Scan for the cell matching the given text and deliver its (x, y) coordinate at center. 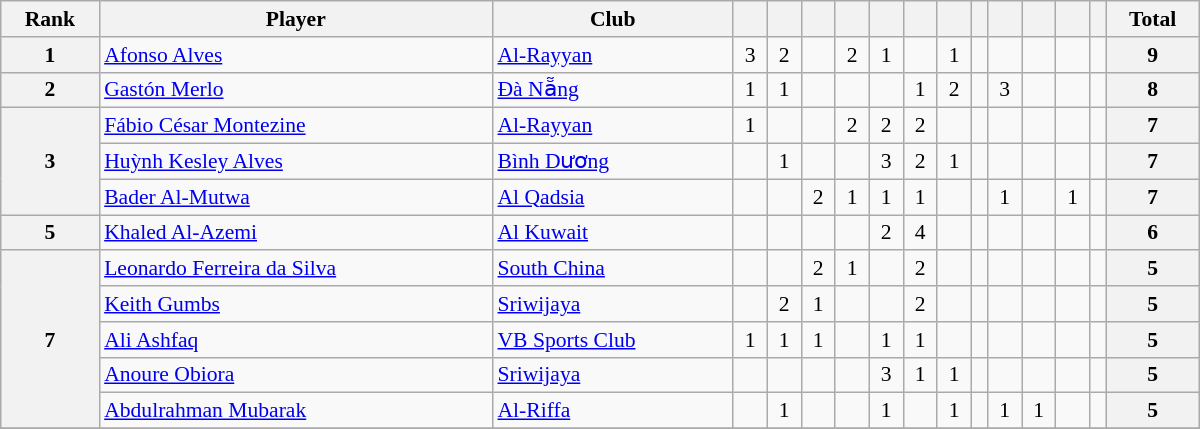
Bình Dương (612, 162)
Al Kuwait (612, 233)
4 (920, 233)
Fábio César Montezine (296, 126)
8 (1152, 90)
Bader Al-Mutwa (296, 197)
6 (1152, 233)
Player (296, 19)
Đà Nẵng (612, 90)
Afonso Alves (296, 55)
Abdulrahman Mubarak (296, 411)
Huỳnh Kesley Alves (296, 162)
Club (612, 19)
9 (1152, 55)
Leonardo Ferreira da Silva (296, 269)
Al Qadsia (612, 197)
Rank (50, 19)
Khaled Al-Azemi (296, 233)
Keith Gumbs (296, 304)
VB Sports Club (612, 340)
Ali Ashfaq (296, 340)
Anoure Obiora (296, 375)
South China (612, 269)
Gastón Merlo (296, 90)
Total (1152, 19)
Al-Riffa (612, 411)
